Scan for the cell matching the given text and deliver its (x, y) coordinate at center. 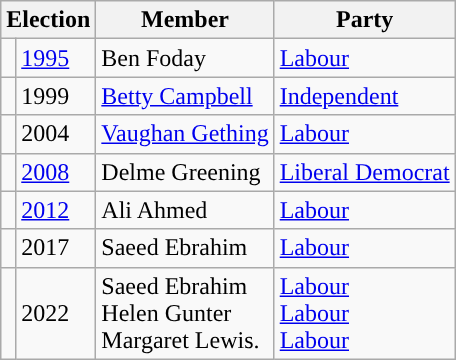
Vaughan Gething (185, 134)
1995 (56, 58)
Member (185, 20)
2004 (56, 134)
2017 (56, 248)
2008 (56, 172)
Ben Foday (185, 58)
Delme Greening (185, 172)
Betty Campbell (185, 96)
2022 (56, 313)
Ali Ahmed (185, 210)
Saeed Ebrahim (185, 248)
Saeed EbrahimHelen GunterMargaret Lewis. (185, 313)
Independent (364, 96)
Election (48, 20)
2012 (56, 210)
Liberal Democrat (364, 172)
LabourLabourLabour (364, 313)
Party (364, 20)
1999 (56, 96)
